For the text-containing cell, return its midpoint in [X, Y] coordinate format. 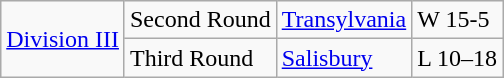
L 10–18 [458, 58]
Division III [63, 39]
Salisbury [344, 58]
Third Round [200, 58]
W 15-5 [458, 20]
Second Round [200, 20]
Transylvania [344, 20]
